For the text-containing cell, return its midpoint in [x, y] coordinate format. 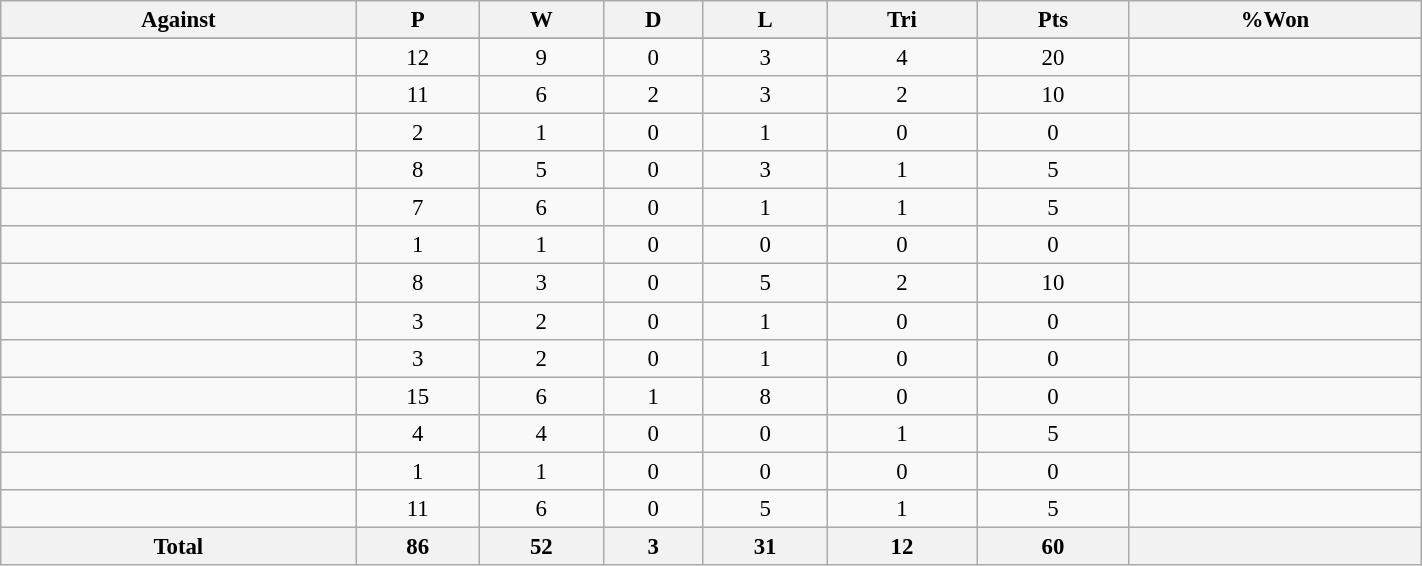
20 [1053, 58]
Total [178, 546]
W [541, 20]
Against [178, 20]
P [418, 20]
9 [541, 58]
15 [418, 396]
52 [541, 546]
%Won [1275, 20]
L [765, 20]
Tri [902, 20]
31 [765, 546]
7 [418, 208]
60 [1053, 546]
D [653, 20]
86 [418, 546]
Pts [1053, 20]
